Scan for the cell matching the given text and deliver its (x, y) coordinate at center. 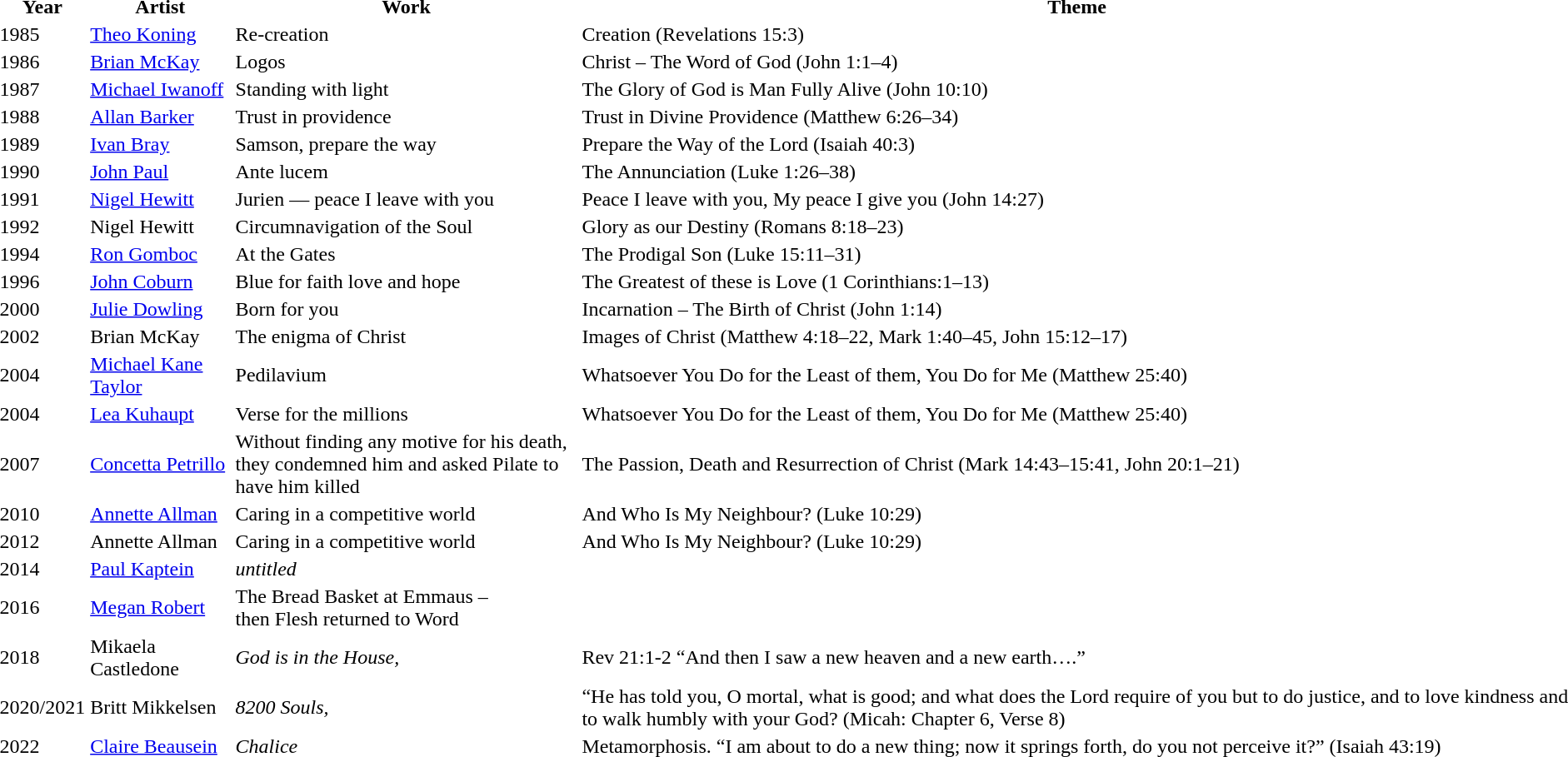
Ante lucem (407, 172)
Blue for faith love and hope (407, 281)
Allan Barker (160, 117)
Michael Iwanoff (160, 89)
Ivan Bray (160, 144)
Britt Mikkelsen (160, 708)
Ron Gomboc (160, 254)
Pedilavium (407, 375)
John Coburn (160, 281)
Jurien — peace I leave with you (407, 199)
Theo Koning (160, 34)
Megan Robert (160, 608)
Circumnavigation of the Soul (407, 227)
Paul Kaptein (160, 569)
John Paul (160, 172)
Concetta Petrillo (160, 464)
The enigma of Christ (407, 336)
Mikaela Castledone (160, 658)
Michael Kane Taylor (160, 375)
Logos (407, 62)
Standing with light (407, 89)
Verse for the millions (407, 414)
Julie Dowling (160, 309)
The Bread Basket at Emmaus – then Flesh returned to Word (407, 608)
Born for you (407, 309)
God is in the House, (407, 658)
At the Gates (407, 254)
8200 Souls, (407, 708)
Without finding any motive for his death, they condemned him and asked Pilate to have him killed (407, 464)
untitled (407, 569)
Re-creation (407, 34)
Samson, prepare the way (407, 144)
Lea Kuhaupt (160, 414)
Trust in providence (407, 117)
